Scan for the cell matching the given text and deliver its (X, Y) coordinate at center. 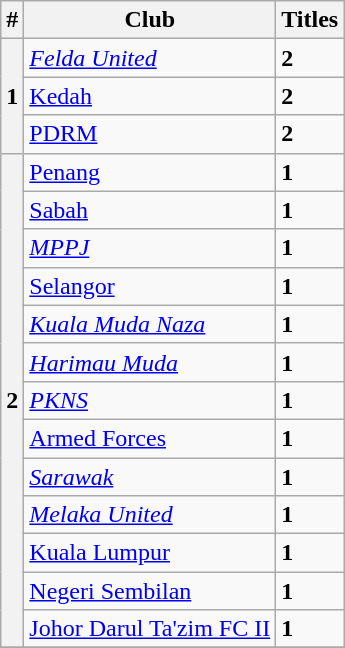
Penang (150, 172)
PKNS (150, 400)
# (12, 20)
Selangor (150, 286)
Armed Forces (150, 438)
Johor Darul Ta'zim FC II (150, 629)
PDRM (150, 134)
Kuala Lumpur (150, 553)
Negeri Sembilan (150, 591)
Felda United (150, 58)
MPPJ (150, 248)
Kuala Muda Naza (150, 324)
Sarawak (150, 477)
Sabah (150, 210)
Harimau Muda (150, 362)
Titles (310, 20)
Club (150, 20)
Kedah (150, 96)
Melaka United (150, 515)
